Provide the (x, y) coordinate of the cell's center where the given text is located.  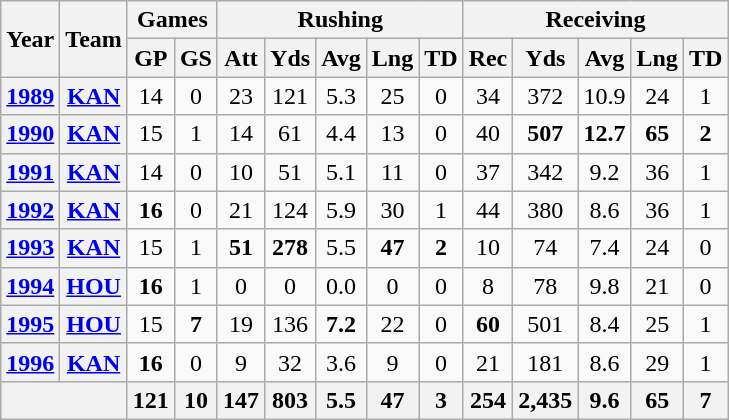
13 (392, 134)
8 (488, 286)
60 (488, 324)
507 (546, 134)
1996 (30, 362)
5.9 (342, 210)
278 (290, 248)
40 (488, 134)
7.2 (342, 324)
Rec (488, 58)
37 (488, 172)
Games (172, 20)
Receiving (596, 20)
GP (150, 58)
803 (290, 400)
1995 (30, 324)
5.1 (342, 172)
1994 (30, 286)
78 (546, 286)
1993 (30, 248)
501 (546, 324)
44 (488, 210)
8.4 (604, 324)
12.7 (604, 134)
5.3 (342, 96)
181 (546, 362)
22 (392, 324)
34 (488, 96)
372 (546, 96)
1989 (30, 96)
9.8 (604, 286)
3 (441, 400)
23 (240, 96)
19 (240, 324)
147 (240, 400)
342 (546, 172)
GS (196, 58)
Rushing (340, 20)
1992 (30, 210)
61 (290, 134)
9.2 (604, 172)
Year (30, 39)
9.6 (604, 400)
4.4 (342, 134)
30 (392, 210)
32 (290, 362)
Team (94, 39)
2,435 (546, 400)
11 (392, 172)
29 (657, 362)
136 (290, 324)
3.6 (342, 362)
0.0 (342, 286)
254 (488, 400)
1990 (30, 134)
1991 (30, 172)
Att (240, 58)
380 (546, 210)
124 (290, 210)
10.9 (604, 96)
74 (546, 248)
7.4 (604, 248)
